Locate the cell with the specified text and output its [x, y] center coordinate. 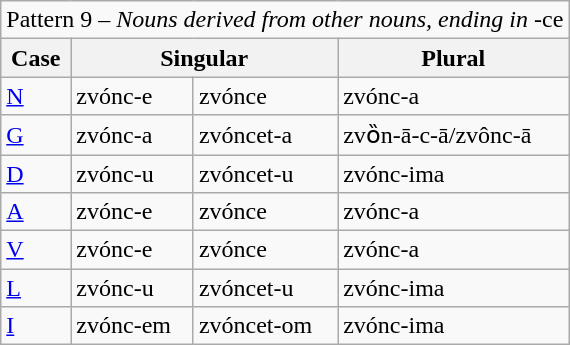
Singular [204, 58]
Pattern 9 – Nouns derived from other nouns, ending in -ce [285, 20]
V [36, 250]
zvóncet-a [265, 135]
N [36, 96]
Case [36, 58]
G [36, 135]
A [36, 212]
I [36, 326]
zvȍn-ā-c-ā/zvônc-ā [454, 135]
zvóncet-om [265, 326]
Plural [454, 58]
L [36, 288]
D [36, 173]
zvónc-em [132, 326]
